Identify which cell holds the provided text, then report its [X, Y] central coordinate. 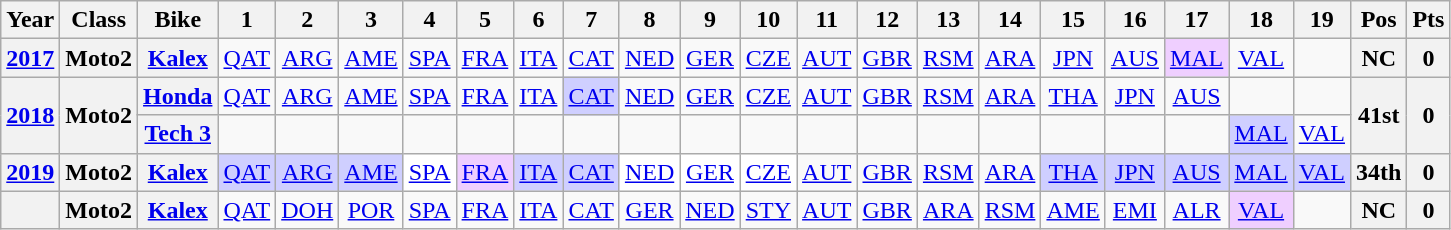
2019 [30, 172]
10 [768, 20]
Year [30, 20]
3 [371, 20]
13 [948, 20]
EMI [1134, 210]
6 [538, 20]
19 [1322, 20]
11 [827, 20]
2017 [30, 58]
POR [371, 210]
5 [485, 20]
Class [99, 20]
Pts [1428, 20]
15 [1073, 20]
18 [1261, 20]
14 [1010, 20]
34th [1379, 172]
12 [887, 20]
7 [591, 20]
9 [710, 20]
Bike [178, 20]
2018 [30, 115]
16 [1134, 20]
STY [768, 210]
Tech 3 [178, 134]
8 [649, 20]
ALR [1196, 210]
17 [1196, 20]
Pos [1379, 20]
Honda [178, 96]
41st [1379, 115]
4 [430, 20]
1 [247, 20]
DOH [308, 210]
2 [308, 20]
